Search for the cell housing the specified text and yield its [X, Y] center coordinate. 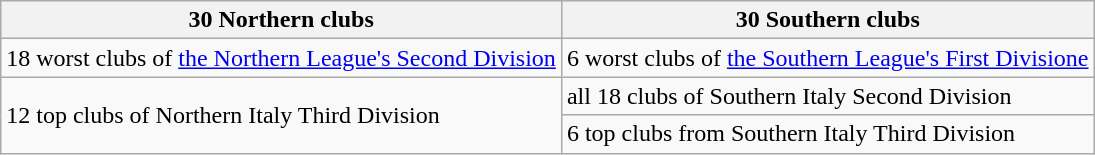
6 top clubs from Southern Italy Third Division [828, 134]
18 worst clubs of the Northern League's Second Division [282, 58]
all 18 clubs of Southern Italy Second Division [828, 96]
30 Northern clubs [282, 20]
12 top clubs of Northern Italy Third Division [282, 115]
6 worst clubs of the Southern League's First Divisione [828, 58]
30 Southern clubs [828, 20]
